Extract the (x, y) coordinate from the center of the cell holding the provided text.  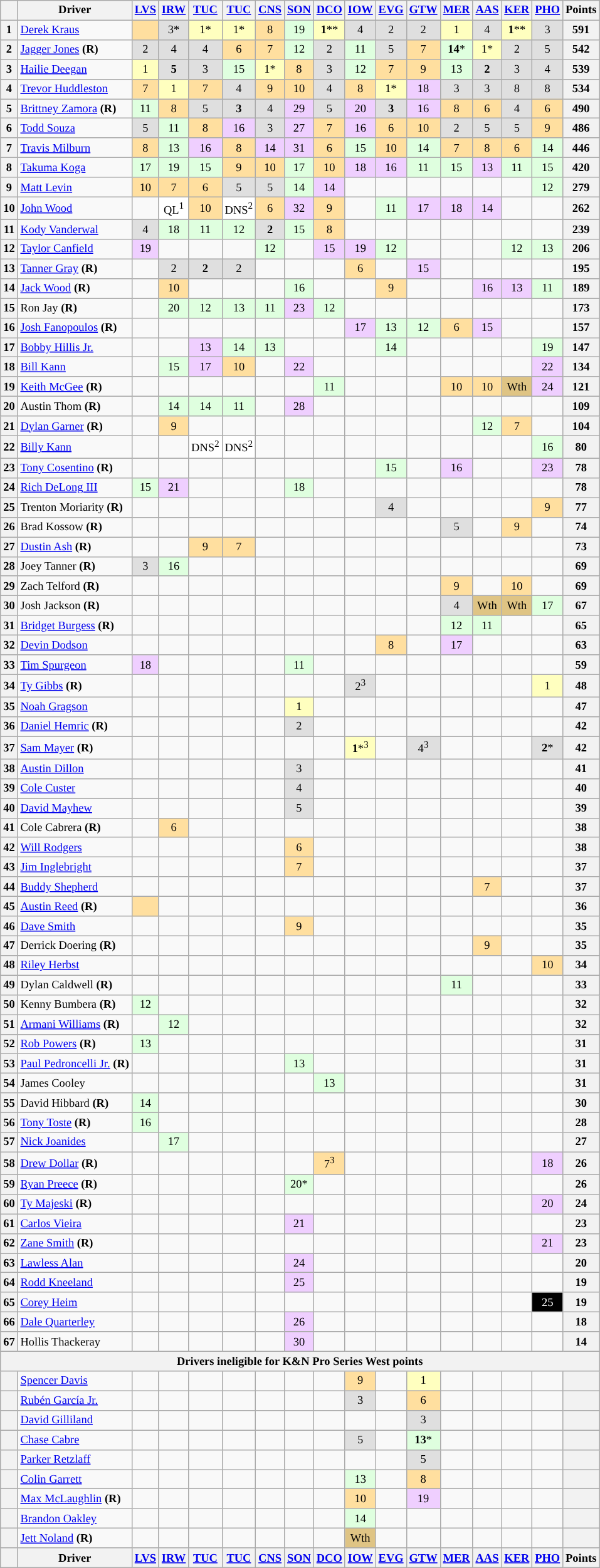
Cole Custer (75, 788)
John Wood (75, 209)
Chase Cabre (75, 1440)
189 (581, 288)
Dustin Ash (R) (75, 546)
104 (581, 426)
Zane Smith (R) (75, 1243)
Riley Herbst (75, 965)
David Mayhew (75, 808)
Rob Powers (R) (75, 1044)
Austin Reed (R) (75, 906)
Takuma Koga (75, 168)
60 (9, 1205)
Bridget Burgess (R) (75, 625)
Keith McGee (R) (75, 387)
Dylan Garner (R) (75, 426)
Trenton Moriarity (R) (75, 508)
54 (9, 1083)
Jagger Jones (R) (75, 50)
Kody Vanderwal (75, 229)
Billy Kann (75, 447)
Zach Telford (R) (75, 587)
Ty Gibbs (R) (75, 686)
147 (581, 347)
20* (298, 1184)
Derek Kraus (75, 30)
Rich DeLong III (75, 488)
Hailie Deegan (75, 69)
420 (581, 168)
Joey Tanner (R) (75, 567)
Josh Jackson (R) (75, 605)
James Cooley (75, 1083)
Sam Mayer (R) (75, 748)
Josh Fanopoulos (R) (75, 327)
53 (9, 1064)
44 (9, 886)
486 (581, 128)
Ty Majeski (R) (75, 1205)
Nick Joanides (75, 1142)
Derrick Doering (R) (75, 946)
Matt Levin (75, 187)
Taylor Canfield (75, 249)
13* (423, 1440)
Austin Dillon (75, 768)
46 (9, 926)
Drew Dollar (R) (75, 1163)
Jim Inglebright (75, 867)
591 (581, 30)
Rubén García Jr. (75, 1400)
49 (9, 985)
Travis Milburn (75, 148)
Corey Heim (75, 1302)
Drivers ineligible for K&N Pro Series West points (300, 1361)
121 (581, 387)
Tony Toste (R) (75, 1123)
57 (9, 1142)
55 (9, 1103)
157 (581, 327)
Ryan Preece (R) (75, 1184)
Dave Smith (75, 926)
490 (581, 109)
239 (581, 229)
QL1 (173, 209)
534 (581, 89)
58 (9, 1163)
Parker Retzlaff (75, 1460)
134 (581, 367)
Buddy Shepherd (75, 886)
64 (9, 1282)
2* (548, 748)
173 (581, 308)
61 (9, 1223)
Dale Quarterley (75, 1322)
51 (9, 1024)
Will Rodgers (75, 847)
195 (581, 268)
3* (173, 30)
Trevor Huddleston (75, 89)
Paul Pedroncelli Jr. (R) (75, 1064)
50 (9, 1005)
Armani Williams (R) (75, 1024)
Rodd Kneeland (75, 1282)
Ron Jay (R) (75, 308)
Cole Cabrera (R) (75, 827)
Kenny Bumbera (R) (75, 1005)
Brittney Zamora (R) (75, 109)
Tony Cosentino (R) (75, 469)
Tanner Gray (R) (75, 268)
Carlos Vieira (75, 1223)
Brandon Oakley (75, 1519)
262 (581, 209)
446 (581, 148)
62 (9, 1243)
Bobby Hillis Jr. (75, 347)
David Hibbard (R) (75, 1103)
Brad Kossow (R) (75, 528)
Lawless Alan (75, 1263)
539 (581, 69)
Colin Garrett (75, 1479)
Bill Kann (75, 367)
52 (9, 1044)
Dylan Caldwell (R) (75, 985)
Austin Thom (R) (75, 406)
Tim Spurgeon (75, 664)
80 (581, 447)
David Gilliland (75, 1420)
56 (9, 1123)
Noah Gragson (75, 707)
77 (581, 508)
Jack Wood (R) (75, 288)
Todd Souza (75, 128)
Hollis Thackeray (75, 1341)
14* (456, 50)
66 (9, 1322)
Spencer Davis (75, 1381)
542 (581, 50)
74 (581, 528)
1*3 (360, 748)
45 (9, 906)
109 (581, 406)
279 (581, 187)
206 (581, 249)
Daniel Hemric (R) (75, 727)
Jett Noland (R) (75, 1538)
Devin Dodson (75, 645)
Max McLaughlin (R) (75, 1499)
